Extract the [x, y] coordinate from the center of the cell holding the provided text.  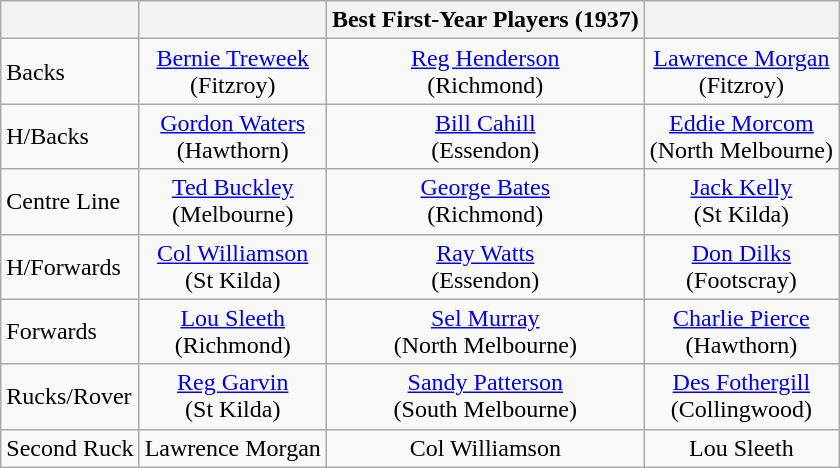
Forwards [70, 332]
Lawrence Morgan [232, 448]
Centre Line [70, 202]
H/Forwards [70, 266]
Don Dilks(Footscray) [741, 266]
Reg Garvin(St Kilda) [232, 396]
Lou Sleeth(Richmond) [232, 332]
Second Ruck [70, 448]
Bernie Treweek(Fitzroy) [232, 72]
Backs [70, 72]
Eddie Morcom(North Melbourne) [741, 136]
Reg Henderson(Richmond) [485, 72]
Bill Cahill(Essendon) [485, 136]
Charlie Pierce(Hawthorn) [741, 332]
Gordon Waters(Hawthorn) [232, 136]
Col Williamson(St Kilda) [232, 266]
Ray Watts(Essendon) [485, 266]
Sandy Patterson(South Melbourne) [485, 396]
Lou Sleeth [741, 448]
Ted Buckley(Melbourne) [232, 202]
George Bates(Richmond) [485, 202]
Rucks/Rover [70, 396]
Lawrence Morgan(Fitzroy) [741, 72]
H/Backs [70, 136]
Des Fothergill(Collingwood) [741, 396]
Sel Murray(North Melbourne) [485, 332]
Jack Kelly(St Kilda) [741, 202]
Best First-Year Players (1937) [485, 20]
Col Williamson [485, 448]
